Locate the cell with the specified text and output its [x, y] center coordinate. 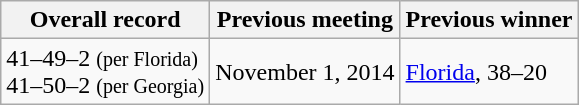
Previous winner [489, 20]
41–49–2 (per Florida)41–50–2 (per Georgia) [106, 72]
Overall record [106, 20]
Florida, 38–20 [489, 72]
Previous meeting [305, 20]
November 1, 2014 [305, 72]
